Search for the cell housing the specified text and yield its [X, Y] center coordinate. 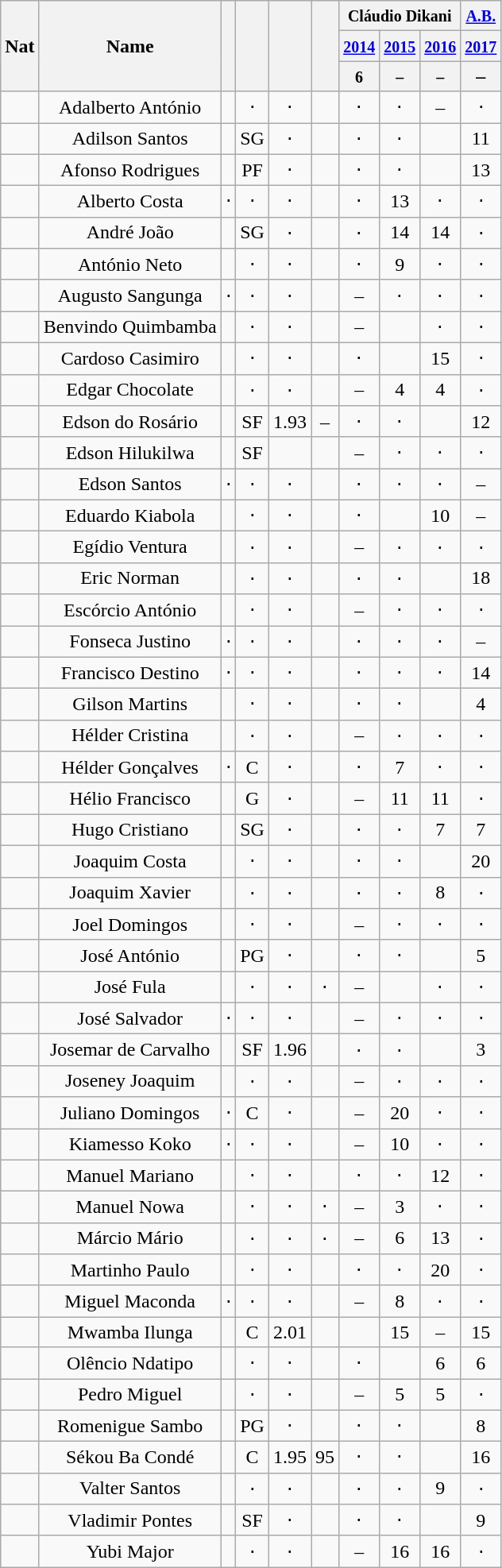
Yubi Major [130, 1551]
PF [253, 170]
Adilson Santos [130, 138]
A.B. [481, 16]
2.01 [289, 1332]
1.96 [289, 1050]
Gilson Martins [130, 705]
Vladimir Pontes [130, 1520]
2016 [440, 46]
Hélio Francisco [130, 798]
Manuel Nowa [130, 1207]
G [253, 798]
Cláudio Dikani [400, 16]
2014 [359, 46]
Valter Santos [130, 1489]
Joseney Joaquim [130, 1081]
Joaquim Xavier [130, 893]
Hélder Gonçalves [130, 767]
José Fula [130, 987]
Edgar Chocolate [130, 390]
Hélder Cristina [130, 736]
Eduardo Kiabola [130, 516]
Fonseca Justino [130, 642]
Kiamesso Koko [130, 1144]
Escórcio António [130, 610]
Edson do Rosário [130, 422]
Martinho Paulo [130, 1270]
2017 [481, 46]
António Neto [130, 265]
Mwamba Ilunga [130, 1332]
José Salvador [130, 1018]
Name [130, 46]
André João [130, 233]
Benvindo Quimbamba [130, 327]
Pedro Miguel [130, 1395]
Sékou Ba Condé [130, 1458]
Edson Santos [130, 485]
Joaquim Costa [130, 861]
Romenigue Sambo [130, 1426]
Josemar de Carvalho [130, 1050]
Edson Hilukilwa [130, 453]
Adalberto António [130, 107]
18 [481, 578]
1.93 [289, 422]
1.95 [289, 1458]
Miguel Maconda [130, 1301]
Márcio Mário [130, 1238]
Juliano Domingos [130, 1113]
Afonso Rodrigues [130, 170]
Joel Domingos [130, 925]
Hugo Cristiano [130, 830]
95 [326, 1458]
2015 [400, 46]
Manuel Mariano [130, 1176]
Olêncio Ndatipo [130, 1363]
José António [130, 956]
Alberto Costa [130, 202]
Eric Norman [130, 578]
Francisco Destino [130, 673]
Nat [20, 46]
Augusto Sangunga [130, 295]
Cardoso Casimiro [130, 358]
Egídio Ventura [130, 547]
